Scan for the cell matching the given text and deliver its (X, Y) coordinate at center. 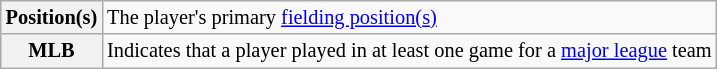
MLB (52, 51)
The player's primary fielding position(s) (409, 17)
Position(s) (52, 17)
Indicates that a player played in at least one game for a major league team (409, 51)
